Extract the (x, y) coordinate from the center of the cell holding the provided text.  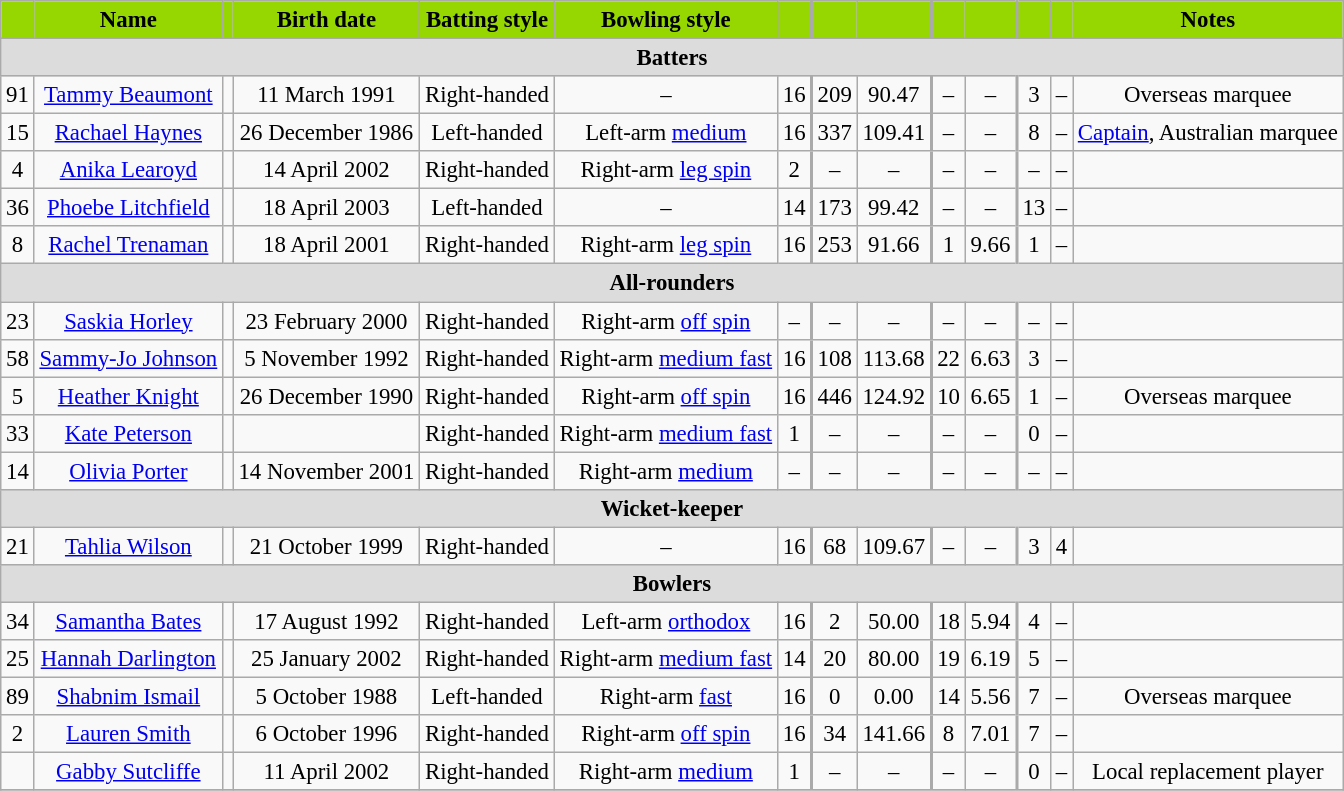
5.56 (990, 697)
Tammy Beaumont (128, 95)
Olivia Porter (128, 471)
5 October 1988 (326, 697)
0.00 (894, 697)
446 (835, 396)
20 (835, 659)
253 (835, 245)
68 (835, 546)
13 (1033, 208)
91 (18, 95)
All-rounders (672, 283)
14 November 2001 (326, 471)
Lauren Smith (128, 734)
Kate Peterson (128, 433)
Right-arm fast (666, 697)
14 April 2002 (326, 170)
Anika Learoyd (128, 170)
109.41 (894, 133)
Rachael Haynes (128, 133)
Heather Knight (128, 396)
Batting style (488, 20)
25 (18, 659)
Rachel Trenaman (128, 245)
50.00 (894, 621)
Left-arm orthodox (666, 621)
Captain, Australian marquee (1208, 133)
18 April 2001 (326, 245)
Samantha Bates (128, 621)
90.47 (894, 95)
7.01 (990, 734)
21 (18, 546)
Wicket-keeper (672, 509)
Birth date (326, 20)
Gabby Sutcliffe (128, 772)
173 (835, 208)
11 April 2002 (326, 772)
5 November 1992 (326, 358)
36 (18, 208)
58 (18, 358)
80.00 (894, 659)
19 (948, 659)
Left-arm medium (666, 133)
89 (18, 697)
Batters (672, 58)
18 (948, 621)
23 February 2000 (326, 321)
22 (948, 358)
26 December 1990 (326, 396)
141.66 (894, 734)
33 (18, 433)
Local replacement player (1208, 772)
6.63 (990, 358)
9.66 (990, 245)
11 March 1991 (326, 95)
6 October 1996 (326, 734)
Sammy-Jo Johnson (128, 358)
Notes (1208, 20)
109.67 (894, 546)
10 (948, 396)
124.92 (894, 396)
17 August 1992 (326, 621)
5.94 (990, 621)
26 December 1986 (326, 133)
209 (835, 95)
Saskia Horley (128, 321)
18 April 2003 (326, 208)
Tahlia Wilson (128, 546)
15 (18, 133)
6.65 (990, 396)
337 (835, 133)
6.19 (990, 659)
Bowlers (672, 584)
Name (128, 20)
113.68 (894, 358)
91.66 (894, 245)
23 (18, 321)
Shabnim Ismail (128, 697)
108 (835, 358)
25 January 2002 (326, 659)
Hannah Darlington (128, 659)
99.42 (894, 208)
Bowling style (666, 20)
21 October 1999 (326, 546)
Phoebe Litchfield (128, 208)
